For the text-containing cell, return its midpoint in [X, Y] coordinate format. 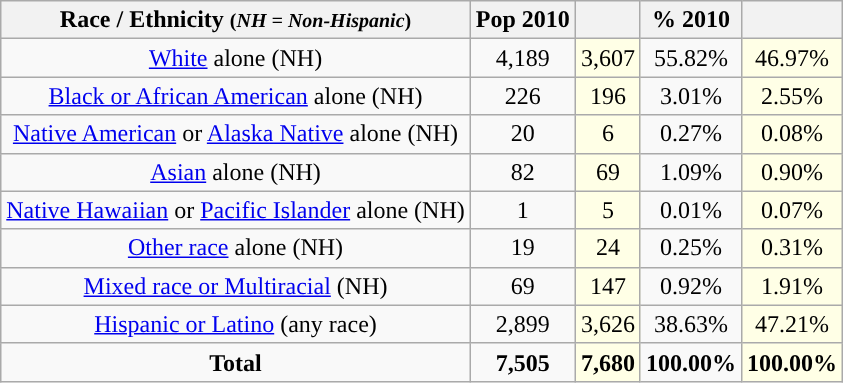
0.01% [690, 210]
38.63% [690, 324]
82 [522, 172]
0.07% [792, 210]
0.25% [690, 248]
Total [236, 362]
1.91% [792, 286]
6 [608, 134]
White alone (NH) [236, 58]
55.82% [690, 58]
0.92% [690, 286]
Pop 2010 [522, 20]
20 [522, 134]
Black or African American alone (NH) [236, 96]
3,626 [608, 324]
1 [522, 210]
Other race alone (NH) [236, 248]
147 [608, 286]
Hispanic or Latino (any race) [236, 324]
1.09% [690, 172]
% 2010 [690, 20]
24 [608, 248]
Mixed race or Multiracial (NH) [236, 286]
19 [522, 248]
0.31% [792, 248]
196 [608, 96]
3.01% [690, 96]
2,899 [522, 324]
2.55% [792, 96]
7,680 [608, 362]
47.21% [792, 324]
46.97% [792, 58]
Asian alone (NH) [236, 172]
5 [608, 210]
0.08% [792, 134]
226 [522, 96]
0.27% [690, 134]
Native American or Alaska Native alone (NH) [236, 134]
Native Hawaiian or Pacific Islander alone (NH) [236, 210]
3,607 [608, 58]
Race / Ethnicity (NH = Non-Hispanic) [236, 20]
7,505 [522, 362]
0.90% [792, 172]
4,189 [522, 58]
